Search for the cell housing the specified text and yield its [x, y] center coordinate. 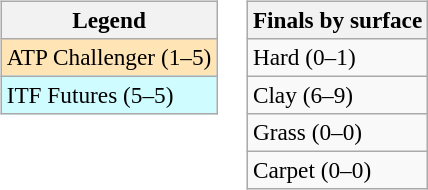
Carpet (0–0) [337, 171]
Hard (0–1) [337, 57]
ITF Futures (5–5) [108, 95]
Finals by surface [337, 20]
ATP Challenger (1–5) [108, 57]
Legend [108, 20]
Grass (0–0) [337, 133]
Clay (6–9) [337, 95]
